Search for the cell housing the specified text and yield its [X, Y] center coordinate. 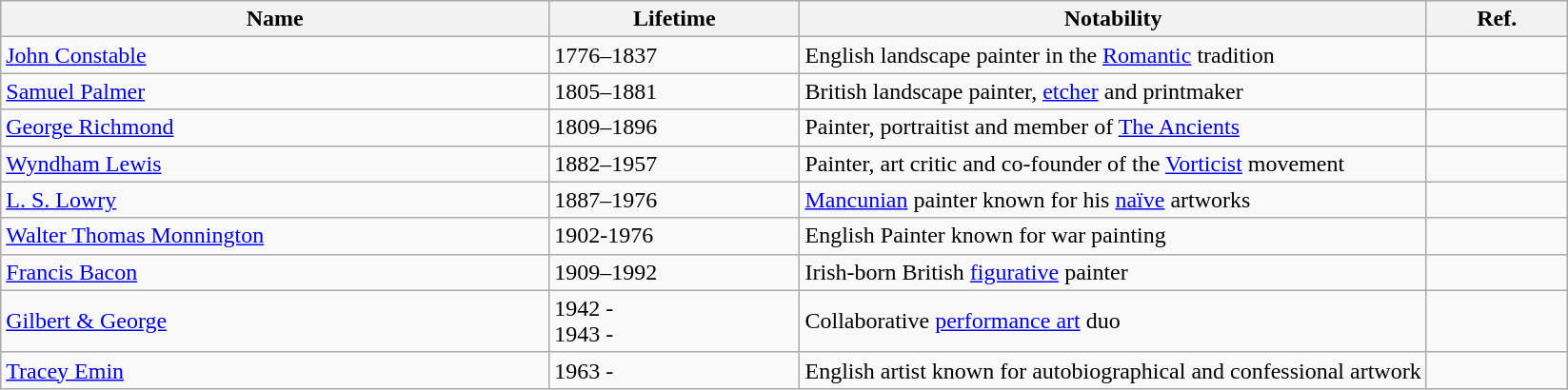
Painter, art critic and co-founder of the Vorticist movement [1113, 164]
1963 - [674, 370]
1776–1837 [674, 55]
Wyndham Lewis [275, 164]
Tracey Emin [275, 370]
Irish-born British figurative painter [1113, 272]
British landscape painter, etcher and printmaker [1113, 91]
1887–1976 [674, 200]
Ref. [1497, 19]
1809–1896 [674, 127]
1882–1957 [674, 164]
L. S. Lowry [275, 200]
1909–1992 [674, 272]
1902-1976 [674, 236]
John Constable [275, 55]
Lifetime [674, 19]
Collaborative performance art duo [1113, 322]
Samuel Palmer [275, 91]
Mancunian painter known for his naïve artworks [1113, 200]
English Painter known for war painting [1113, 236]
Notability [1113, 19]
1805–1881 [674, 91]
Walter Thomas Monnington [275, 236]
English landscape painter in the Romantic tradition [1113, 55]
Gilbert & George [275, 322]
1942 -1943 - [674, 322]
Name [275, 19]
Francis Bacon [275, 272]
Painter, portraitist and member of The Ancients [1113, 127]
English artist known for autobiographical and confessional artwork [1113, 370]
George Richmond [275, 127]
